Provide the (X, Y) coordinate of the cell's center where the given text is located.  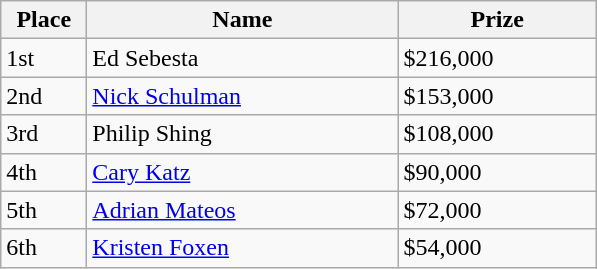
$54,000 (498, 248)
Cary Katz (242, 172)
1st (44, 58)
3rd (44, 134)
$216,000 (498, 58)
Ed Sebesta (242, 58)
$108,000 (498, 134)
Prize (498, 20)
$153,000 (498, 96)
6th (44, 248)
$90,000 (498, 172)
Nick Schulman (242, 96)
Philip Shing (242, 134)
4th (44, 172)
Name (242, 20)
2nd (44, 96)
Place (44, 20)
Adrian Mateos (242, 210)
$72,000 (498, 210)
Kristen Foxen (242, 248)
5th (44, 210)
